Determine the [x, y] coordinate at the center of the cell enclosing the given text.  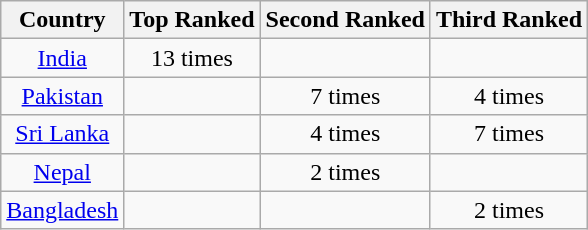
Pakistan [62, 96]
Third Ranked [508, 20]
India [62, 58]
Second Ranked [345, 20]
Bangladesh [62, 210]
Sri Lanka [62, 134]
Country [62, 20]
13 times [192, 58]
Nepal [62, 172]
Top Ranked [192, 20]
